Return the (X, Y) coordinate for the center point of the cell that contains the specified text.  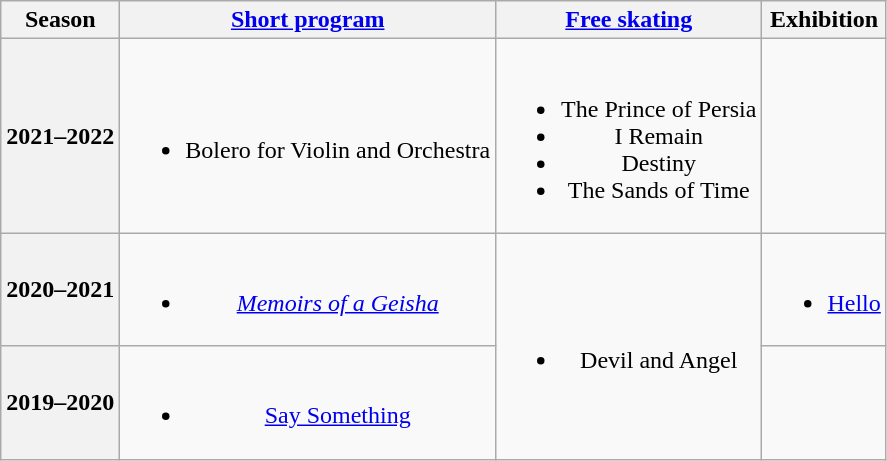
The Prince of PersiaI Remain DestinyThe Sands of Time (629, 136)
Short program (308, 20)
Bolero for Violin and Orchestra (308, 136)
Season (60, 20)
Free skating (629, 20)
Devil and Angel (629, 346)
Hello (824, 290)
2019–2020 (60, 402)
2020–2021 (60, 290)
Memoirs of a Geisha (308, 290)
2021–2022 (60, 136)
Exhibition (824, 20)
Say Something (308, 402)
